Return the (X, Y) coordinate for the center point of the cell that contains the specified text.  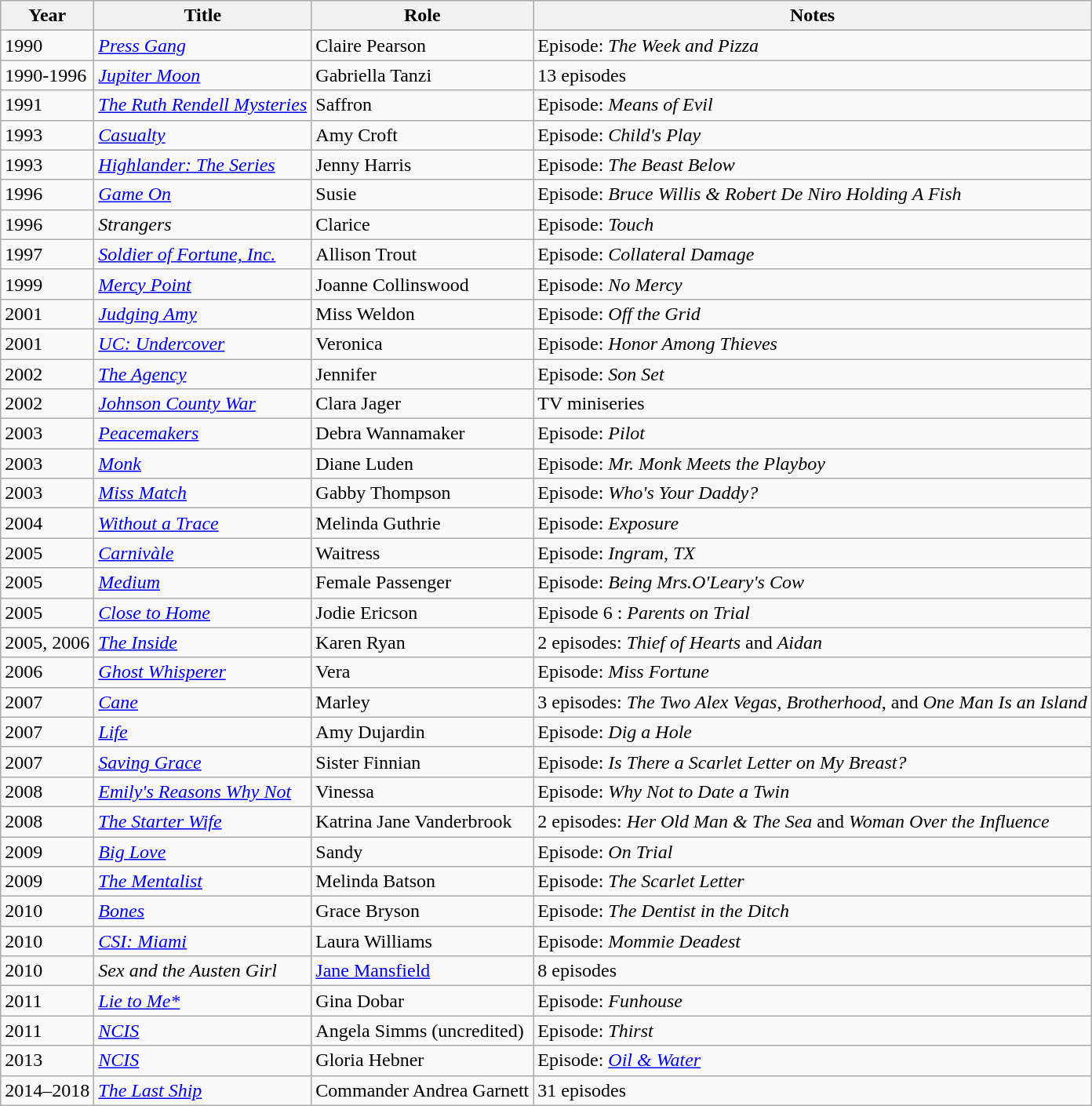
Johnson County War (202, 404)
Year (47, 16)
Episode: Collateral Damage (813, 254)
Close to Home (202, 613)
Life (202, 732)
Lie to Me* (202, 1001)
Ghost Whisperer (202, 672)
Episode: Is There a Scarlet Letter on My Breast? (813, 762)
Vinessa (422, 791)
2004 (47, 523)
Episode: Being Mrs.O'Leary's Cow (813, 583)
Gabriella Tanzi (422, 75)
Episode 6 : Parents on Trial (813, 613)
31 episodes (813, 1090)
Marley (422, 702)
1999 (47, 284)
Episode: The Week and Pizza (813, 45)
Female Passenger (422, 583)
Saffron (422, 105)
Episode: Exposure (813, 523)
Emily's Reasons Why Not (202, 791)
Miss Match (202, 493)
Mercy Point (202, 284)
Jodie Ericson (422, 613)
The Starter Wife (202, 821)
The Agency (202, 374)
Press Gang (202, 45)
Veronica (422, 344)
13 episodes (813, 75)
Gloria Hebner (422, 1061)
UC: Undercover (202, 344)
The Last Ship (202, 1090)
1990 (47, 45)
Grace Bryson (422, 911)
Melinda Guthrie (422, 523)
Notes (813, 16)
Amy Dujardin (422, 732)
The Inside (202, 642)
Soldier of Fortune, Inc. (202, 254)
Title (202, 16)
Episode: Bruce Willis & Robert De Niro Holding A Fish (813, 195)
Episode: Oil & Water (813, 1061)
The Ruth Rendell Mysteries (202, 105)
Commander Andrea Garnett (422, 1090)
Medium (202, 583)
Episode: No Mercy (813, 284)
Claire Pearson (422, 45)
Debra Wannamaker (422, 434)
3 episodes: The Two Alex Vegas, Brotherhood, and One Man Is an Island (813, 702)
Amy Croft (422, 135)
The Mentalist (202, 882)
Episode: Who's Your Daddy? (813, 493)
Episode: On Trial (813, 851)
Miss Weldon (422, 314)
Episode: Ingram, TX (813, 553)
Sister Finnian (422, 762)
Strangers (202, 224)
Episode: Mr. Monk Meets the Playboy (813, 464)
Saving Grace (202, 762)
Judging Amy (202, 314)
Jennifer (422, 374)
Episode: Funhouse (813, 1001)
Episode: The Scarlet Letter (813, 882)
Episode: Miss Fortune (813, 672)
Episode: Off the Grid (813, 314)
Big Love (202, 851)
2014–2018 (47, 1090)
Episode: The Dentist in the Ditch (813, 911)
Allison Trout (422, 254)
Gabby Thompson (422, 493)
2013 (47, 1061)
Carnivàle (202, 553)
TV miniseries (813, 404)
Karen Ryan (422, 642)
Waitress (422, 553)
Episode: Why Not to Date a Twin (813, 791)
Episode: Touch (813, 224)
1990-1996 (47, 75)
Episode: Son Set (813, 374)
CSI: Miami (202, 941)
1997 (47, 254)
Episode: The Beast Below (813, 165)
Sandy (422, 851)
2 episodes: Her Old Man & The Sea and Woman Over the Influence (813, 821)
1991 (47, 105)
Episode: Honor Among Thieves (813, 344)
Gina Dobar (422, 1001)
Casualty (202, 135)
Jane Mansfield (422, 971)
Clarice (422, 224)
Joanne Collinswood (422, 284)
2 episodes: Thief of Hearts and Aidan (813, 642)
Peacemakers (202, 434)
Angela Simms (uncredited) (422, 1031)
Episode: Thirst (813, 1031)
Vera (422, 672)
Episode: Dig a Hole (813, 732)
Susie (422, 195)
Bones (202, 911)
Jupiter Moon (202, 75)
Episode: Mommie Deadest (813, 941)
Diane Luden (422, 464)
Role (422, 16)
Episode: Child's Play (813, 135)
Cane (202, 702)
Clara Jager (422, 404)
2005, 2006 (47, 642)
Episode: Pilot (813, 434)
Laura Williams (422, 941)
Katrina Jane Vanderbrook (422, 821)
2006 (47, 672)
Episode: Means of Evil (813, 105)
Game On (202, 195)
8 episodes (813, 971)
Without a Trace (202, 523)
Highlander: The Series (202, 165)
Melinda Batson (422, 882)
Monk (202, 464)
Jenny Harris (422, 165)
Sex and the Austen Girl (202, 971)
